Capture the cell that displays the provided text and extract its (x, y) central coordinate. 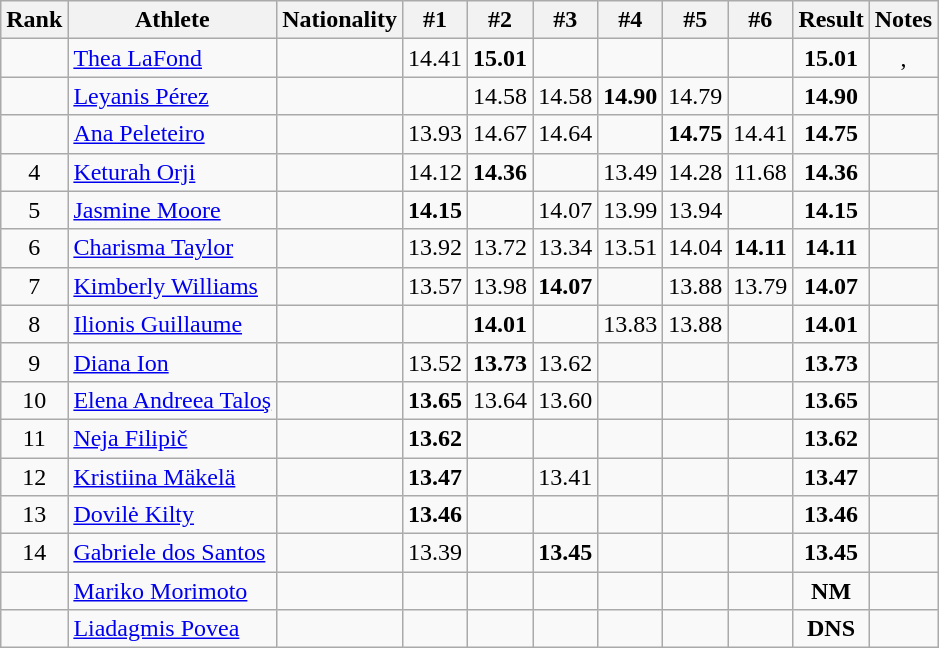
13.79 (760, 286)
#2 (500, 20)
11 (34, 438)
Elena Andreea Taloş (172, 400)
13.93 (434, 134)
7 (34, 286)
14 (34, 553)
10 (34, 400)
Kimberly Williams (172, 286)
8 (34, 324)
4 (34, 172)
Neja Filipič (172, 438)
#4 (630, 20)
14.64 (566, 134)
13.57 (434, 286)
14.04 (696, 248)
Liadagmis Povea (172, 629)
Nationality (340, 20)
14.28 (696, 172)
DNS (831, 629)
Rank (34, 20)
Dovilė Kilty (172, 515)
#1 (434, 20)
12 (34, 477)
Jasmine Moore (172, 210)
Gabriele dos Santos (172, 553)
9 (34, 362)
Keturah Orji (172, 172)
#6 (760, 20)
13.64 (500, 400)
13.98 (500, 286)
Mariko Morimoto (172, 591)
13.52 (434, 362)
13.51 (630, 248)
Athlete (172, 20)
Ana Peleteiro (172, 134)
13.39 (434, 553)
11.68 (760, 172)
13.99 (630, 210)
5 (34, 210)
13.94 (696, 210)
Charisma Taylor (172, 248)
, (903, 58)
NM (831, 591)
Diana Ion (172, 362)
14.79 (696, 96)
Result (831, 20)
13.92 (434, 248)
#3 (566, 20)
Ilionis Guillaume (172, 324)
Thea LaFond (172, 58)
13 (34, 515)
13.72 (500, 248)
13.83 (630, 324)
14.67 (500, 134)
13.41 (566, 477)
14.12 (434, 172)
Leyanis Pérez (172, 96)
Kristiina Mäkelä (172, 477)
13.49 (630, 172)
6 (34, 248)
Notes (903, 20)
13.60 (566, 400)
#5 (696, 20)
13.34 (566, 248)
